Return [x, y] of the center of cell containing provided text 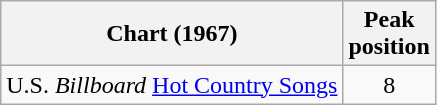
Chart (1967) [172, 34]
U.S. Billboard Hot Country Songs [172, 85]
8 [389, 85]
Peakposition [389, 34]
